Capture the cell that displays the provided text and extract its (x, y) central coordinate. 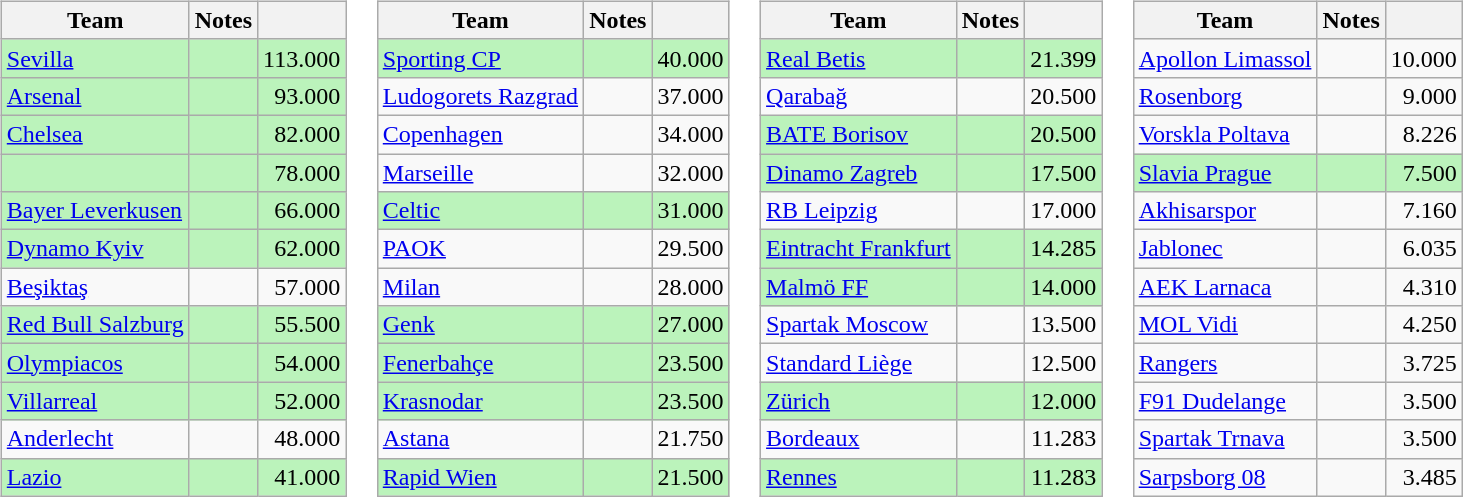
12.000 (1064, 401)
MOL Vidi (1225, 325)
Dinamo Zagreb (859, 173)
21.399 (1064, 58)
4.250 (1424, 325)
RB Leipzig (859, 211)
31.000 (690, 211)
Rosenborg (1225, 96)
Sporting CP (480, 58)
Rennes (859, 477)
Copenhagen (480, 134)
Akhisarspor (1225, 211)
Apollon Limassol (1225, 58)
Fenerbahçe (480, 363)
Rangers (1225, 363)
Red Bull Salzburg (95, 325)
Genk (480, 325)
PAOK (480, 249)
93.000 (302, 96)
Krasnodar (480, 401)
Astana (480, 439)
113.000 (302, 58)
32.000 (690, 173)
55.500 (302, 325)
AEK Larnaca (1225, 287)
10.000 (1424, 58)
27.000 (690, 325)
4.310 (1424, 287)
54.000 (302, 363)
Qarabağ (859, 96)
Sarpsborg 08 (1225, 477)
28.000 (690, 287)
Arsenal (95, 96)
Beşiktaş (95, 287)
7.160 (1424, 211)
Malmö FF (859, 287)
7.500 (1424, 173)
Real Betis (859, 58)
Slavia Prague (1225, 173)
52.000 (302, 401)
F91 Dudelange (1225, 401)
Lazio (95, 477)
62.000 (302, 249)
17.000 (1064, 211)
48.000 (302, 439)
14.000 (1064, 287)
6.035 (1424, 249)
82.000 (302, 134)
Spartak Trnava (1225, 439)
Bordeaux (859, 439)
78.000 (302, 173)
Villarreal (95, 401)
Celtic (480, 211)
3.485 (1424, 477)
Ludogorets Razgrad (480, 96)
BATE Borisov (859, 134)
Milan (480, 287)
Marseille (480, 173)
17.500 (1064, 173)
Bayer Leverkusen (95, 211)
Spartak Moscow (859, 325)
14.285 (1064, 249)
8.226 (1424, 134)
40.000 (690, 58)
34.000 (690, 134)
Dynamo Kyiv (95, 249)
21.750 (690, 439)
12.500 (1064, 363)
13.500 (1064, 325)
Olympiacos (95, 363)
Chelsea (95, 134)
9.000 (1424, 96)
Sevilla (95, 58)
29.500 (690, 249)
Vorskla Poltava (1225, 134)
Jablonec (1225, 249)
21.500 (690, 477)
37.000 (690, 96)
41.000 (302, 477)
Rapid Wien (480, 477)
Zürich (859, 401)
57.000 (302, 287)
Standard Liège (859, 363)
3.725 (1424, 363)
Anderlecht (95, 439)
Eintracht Frankfurt (859, 249)
66.000 (302, 211)
